Extract the (x, y) coordinate from the center of the cell holding the provided text.  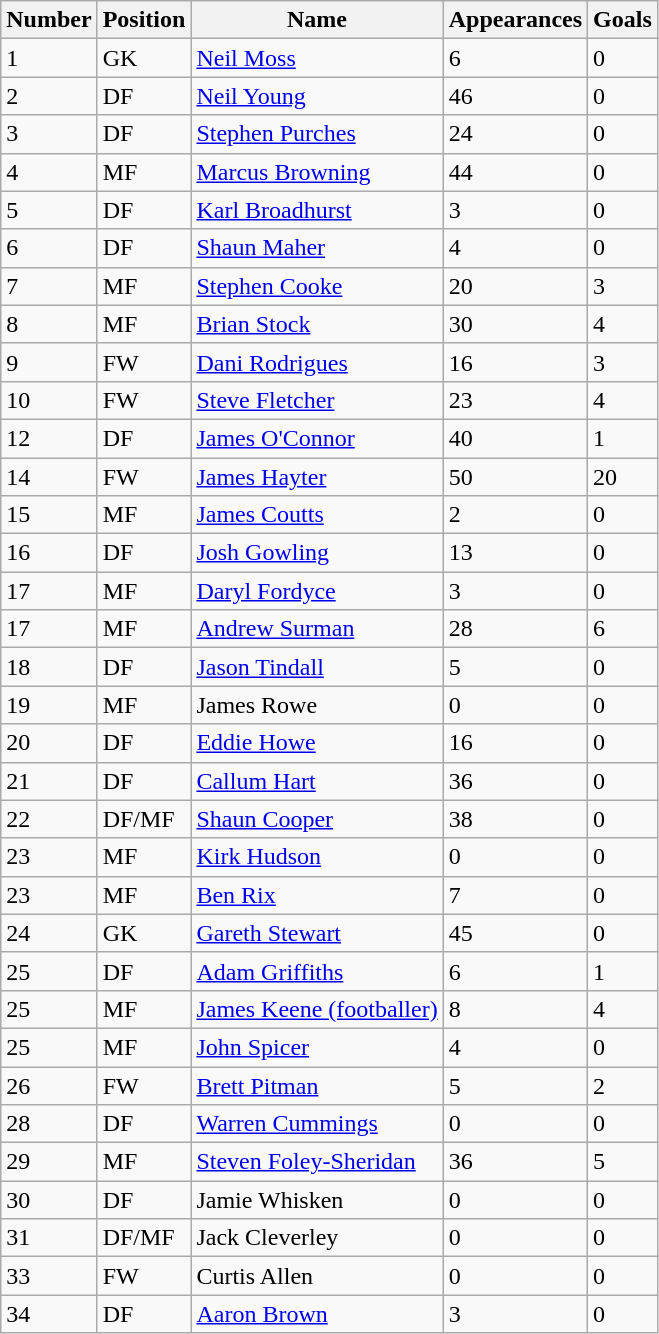
Dani Rodrigues (317, 362)
46 (515, 96)
Neil Moss (317, 58)
45 (515, 933)
13 (515, 553)
James O'Connor (317, 438)
Number (49, 20)
Steven Foley-Sheridan (317, 1162)
9 (49, 362)
James Rowe (317, 705)
Jack Cleverley (317, 1238)
10 (49, 400)
31 (49, 1238)
15 (49, 515)
50 (515, 477)
James Hayter (317, 477)
Steve Fletcher (317, 400)
22 (49, 819)
Andrew Surman (317, 629)
Marcus Browning (317, 172)
Aaron Brown (317, 1314)
Karl Broadhurst (317, 210)
Stephen Cooke (317, 286)
40 (515, 438)
Callum Hart (317, 781)
Gareth Stewart (317, 933)
Adam Griffiths (317, 971)
Shaun Cooper (317, 819)
21 (49, 781)
Brian Stock (317, 324)
34 (49, 1314)
18 (49, 667)
44 (515, 172)
James Keene (footballer) (317, 1009)
38 (515, 819)
Kirk Hudson (317, 857)
26 (49, 1085)
Curtis Allen (317, 1276)
Appearances (515, 20)
Name (317, 20)
Warren Cummings (317, 1124)
33 (49, 1276)
Brett Pitman (317, 1085)
Jamie Whisken (317, 1200)
Stephen Purches (317, 134)
James Coutts (317, 515)
Daryl Fordyce (317, 591)
Shaun Maher (317, 248)
John Spicer (317, 1047)
Position (144, 20)
19 (49, 705)
Jason Tindall (317, 667)
Goals (623, 20)
Eddie Howe (317, 743)
14 (49, 477)
Neil Young (317, 96)
12 (49, 438)
29 (49, 1162)
Josh Gowling (317, 553)
Ben Rix (317, 895)
